Detect which cell encompasses the target text, then output its [X, Y] center coordinate. 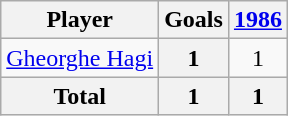
1986 [258, 20]
Goals [194, 20]
Total [80, 96]
Player [80, 20]
Gheorghe Hagi [80, 58]
